Determine the (X, Y) coordinate at the center of the cell enclosing the given text.  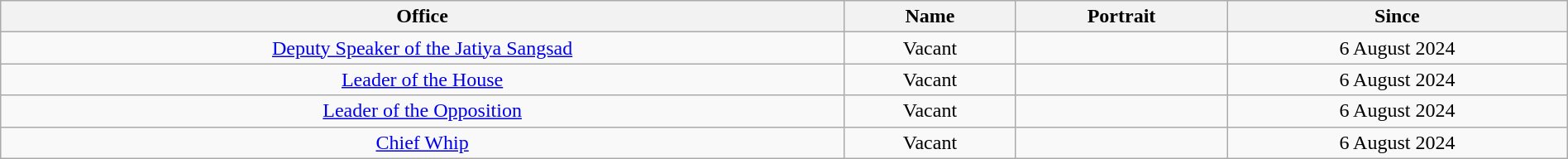
Leader of the House (423, 79)
Leader of the Opposition (423, 111)
Deputy Speaker of the Jatiya Sangsad (423, 48)
Office (423, 17)
Since (1398, 17)
Name (930, 17)
Chief Whip (423, 142)
Portrait (1121, 17)
